Determine the [X, Y] coordinate at the center of the cell enclosing the given text.  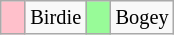
Bogey [142, 17]
Birdie [56, 17]
